Determine the (x, y) coordinate at the center of the cell enclosing the given text.  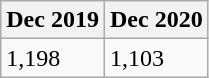
Dec 2019 (53, 20)
1,103 (156, 58)
Dec 2020 (156, 20)
1,198 (53, 58)
